Extract the [X, Y] coordinate from the center of the cell holding the provided text.  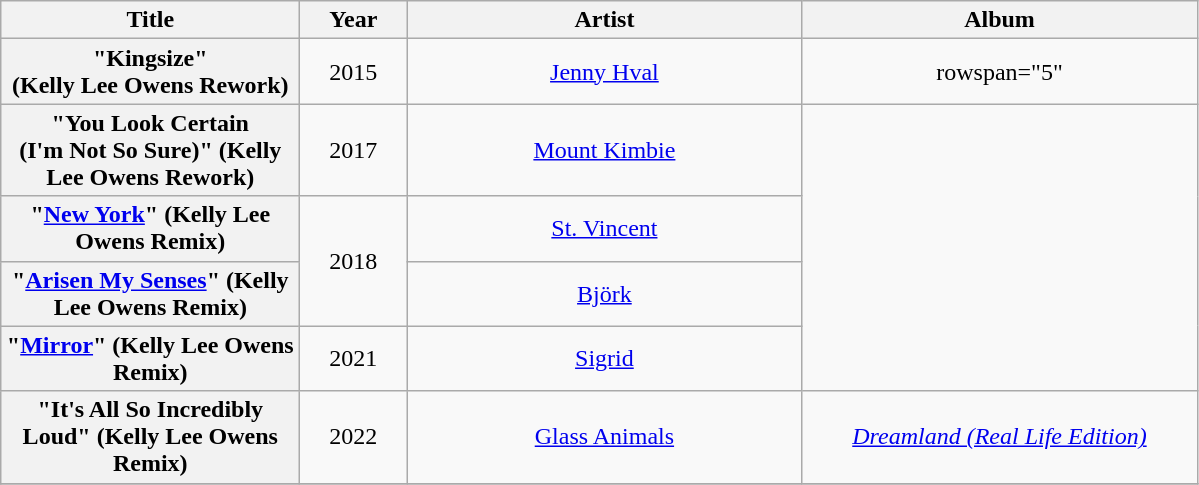
2015 [354, 72]
"Kingsize"(Kelly Lee Owens Rework) [150, 72]
"Mirror" (Kelly Lee Owens Remix) [150, 358]
Dreamland (Real Life Edition) [1000, 437]
Album [1000, 20]
Jenny Hval [604, 72]
2018 [354, 261]
2017 [354, 150]
Glass Animals [604, 437]
"It's All So Incredibly Loud" (Kelly Lee Owens Remix) [150, 437]
2021 [354, 358]
Björk [604, 294]
St. Vincent [604, 228]
Sigrid [604, 358]
Year [354, 20]
Title [150, 20]
"Arisen My Senses" (Kelly Lee Owens Remix) [150, 294]
Artist [604, 20]
Mount Kimbie [604, 150]
rowspan="5" [1000, 72]
"New York" (Kelly Lee Owens Remix) [150, 228]
2022 [354, 437]
"You Look Certain(I'm Not So Sure)" (Kelly Lee Owens Rework) [150, 150]
